Extract the [X, Y] coordinate from the center of the cell holding the provided text.  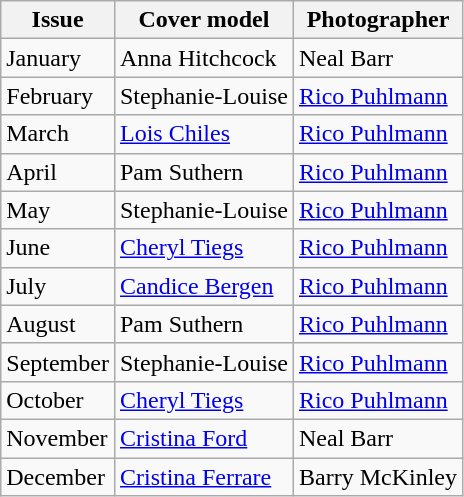
Barry McKinley [378, 477]
January [58, 58]
March [58, 134]
December [58, 477]
Cristina Ford [204, 438]
July [58, 286]
August [58, 324]
Candice Bergen [204, 286]
Photographer [378, 20]
Issue [58, 20]
November [58, 438]
Anna Hitchcock [204, 58]
Cristina Ferrare [204, 477]
October [58, 400]
April [58, 172]
September [58, 362]
Cover model [204, 20]
Lois Chiles [204, 134]
February [58, 96]
June [58, 248]
May [58, 210]
